Find where the given text appears and provide that cell's center as [x, y] coordinate. 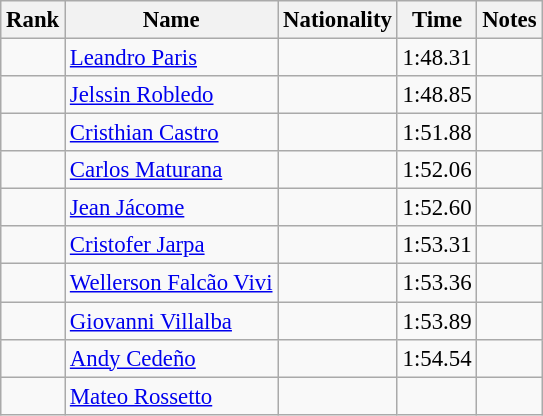
Name [172, 20]
1:53.89 [437, 321]
Mateo Rossetto [172, 396]
1:53.31 [437, 245]
Notes [510, 20]
Carlos Maturana [172, 170]
1:48.31 [437, 58]
Rank [33, 20]
1:54.54 [437, 358]
Time [437, 20]
1:48.85 [437, 95]
Cristofer Jarpa [172, 245]
Giovanni Villalba [172, 321]
1:52.06 [437, 170]
1:52.60 [437, 208]
Jean Jácome [172, 208]
1:53.36 [437, 283]
Jelssin Robledo [172, 95]
Wellerson Falcão Vivi [172, 283]
1:51.88 [437, 133]
Nationality [338, 20]
Leandro Paris [172, 58]
Cristhian Castro [172, 133]
Andy Cedeño [172, 358]
